Locate the cell with the specified text and output its (x, y) center coordinate. 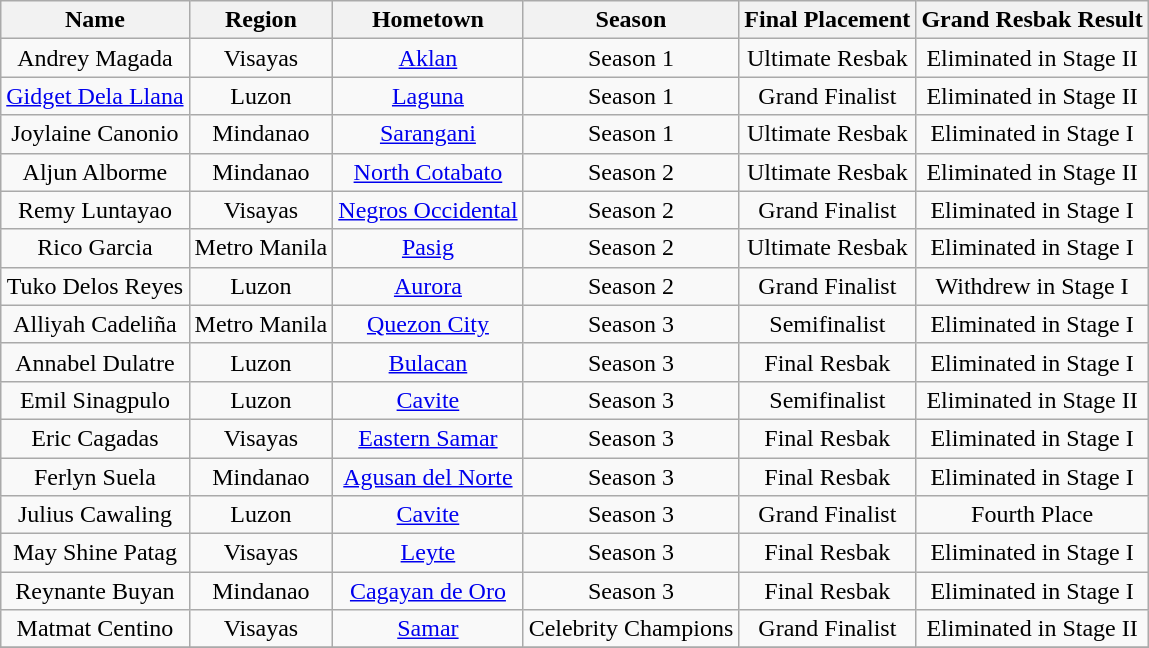
Matmat Centino (95, 629)
Rico Garcia (95, 248)
Region (261, 20)
North Cotabato (428, 172)
Sarangani (428, 134)
Season (631, 20)
Reynante Buyan (95, 591)
Negros Occidental (428, 210)
Andrey Magada (95, 58)
Final Placement (828, 20)
Name (95, 20)
Remy Luntayao (95, 210)
Joylaine Canonio (95, 134)
Laguna (428, 96)
Aurora (428, 286)
Alliyah Cadeliña (95, 324)
Agusan del Norte (428, 477)
Aljun Alborme (95, 172)
Eric Cagadas (95, 438)
Celebrity Champions (631, 629)
Grand Resbak Result (1032, 20)
Withdrew in Stage I (1032, 286)
Cagayan de Oro (428, 591)
Aklan (428, 58)
Ferlyn Suela (95, 477)
Fourth Place (1032, 515)
Pasig (428, 248)
Samar (428, 629)
Leyte (428, 553)
Julius Cawaling (95, 515)
Emil Sinagpulo (95, 400)
Bulacan (428, 362)
Annabel Dulatre (95, 362)
Eastern Samar (428, 438)
Gidget Dela Llana (95, 96)
Hometown (428, 20)
Tuko Delos Reyes (95, 286)
Quezon City (428, 324)
May Shine Patag (95, 553)
